Capture the cell that displays the provided text and extract its (X, Y) central coordinate. 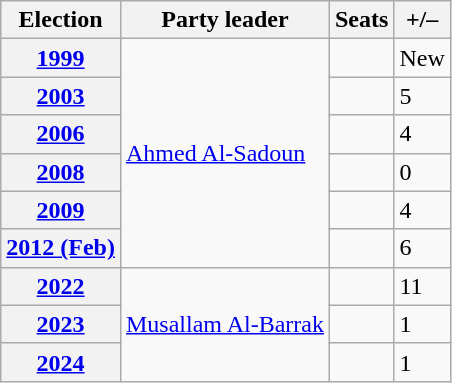
2008 (61, 172)
1999 (61, 58)
Election (61, 20)
2024 (61, 362)
Musallam Al-Barrak (224, 324)
11 (422, 286)
2023 (61, 324)
Ahmed Al-Sadoun (224, 153)
2006 (61, 134)
Party leader (224, 20)
+/– (422, 20)
2012 (Feb) (61, 248)
0 (422, 172)
Seats (361, 20)
New (422, 58)
2009 (61, 210)
2003 (61, 96)
2022 (61, 286)
5 (422, 96)
6 (422, 248)
